Return (X, Y) of the center of cell containing provided text 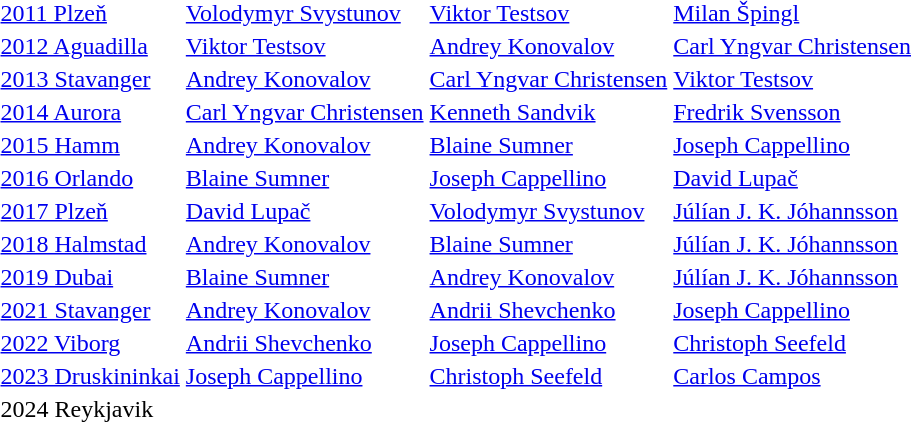
Viktor Testsov (304, 46)
David Lupač (304, 211)
Volodymyr Svystunov (548, 211)
Kenneth Sandvik (548, 112)
Christoph Seefeld (548, 376)
